Return the [x, y] coordinate for the center point of the cell that contains the specified text.  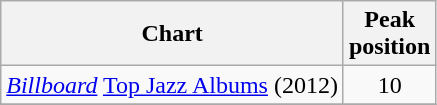
10 [389, 85]
Billboard Top Jazz Albums (2012) [172, 85]
Chart [172, 34]
Peakposition [389, 34]
